Pinpoint the cell where the given text exists, returning its (x, y) midpoint coordinate. 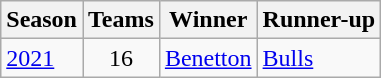
2021 (42, 58)
Runner-up (319, 20)
Teams (120, 20)
Benetton (208, 58)
Winner (208, 20)
Season (42, 20)
16 (120, 58)
Bulls (319, 58)
